For the text-containing cell, return its midpoint in (X, Y) coordinate format. 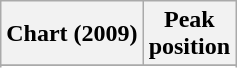
Peak position (189, 34)
Chart (2009) (72, 34)
